Pinpoint the cell where the given text exists, returning its [x, y] midpoint coordinate. 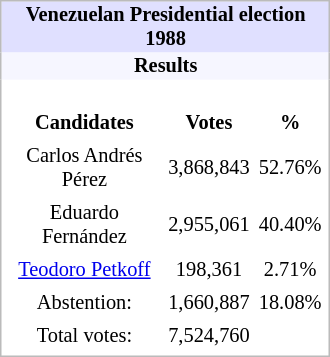
Teodoro Petkoff [84, 270]
Venezuelan Presidential election 1988 [165, 27]
Eduardo Fernández [84, 224]
2.71% [290, 270]
18.08% [290, 302]
Votes [210, 122]
Abstention: [84, 302]
Results [165, 66]
2,955,061 [210, 224]
Total votes: [84, 336]
% [290, 122]
40.40% [290, 224]
1,660,887 [210, 302]
52.76% [290, 168]
3,868,843 [210, 168]
7,524,760 [210, 336]
198,361 [210, 270]
Carlos Andrés Pérez [84, 168]
Candidates [84, 122]
